For the text-containing cell, return its midpoint in (x, y) coordinate format. 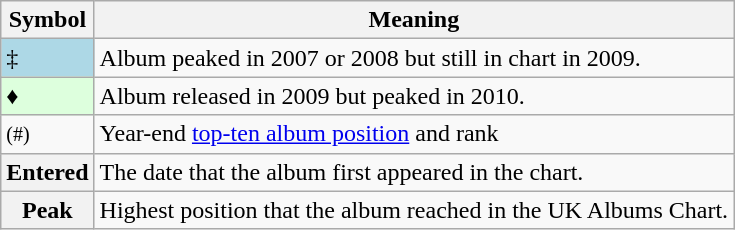
♦ (48, 96)
(#) (48, 134)
Highest position that the album reached in the UK Albums Chart. (414, 210)
Symbol (48, 20)
Peak (48, 210)
Album peaked in 2007 or 2008 but still in chart in 2009. (414, 58)
Album released in 2009 but peaked in 2010. (414, 96)
Entered (48, 172)
Meaning (414, 20)
‡ (48, 58)
Year-end top-ten album position and rank (414, 134)
The date that the album first appeared in the chart. (414, 172)
